Pinpoint the cell where the given text exists, returning its [X, Y] midpoint coordinate. 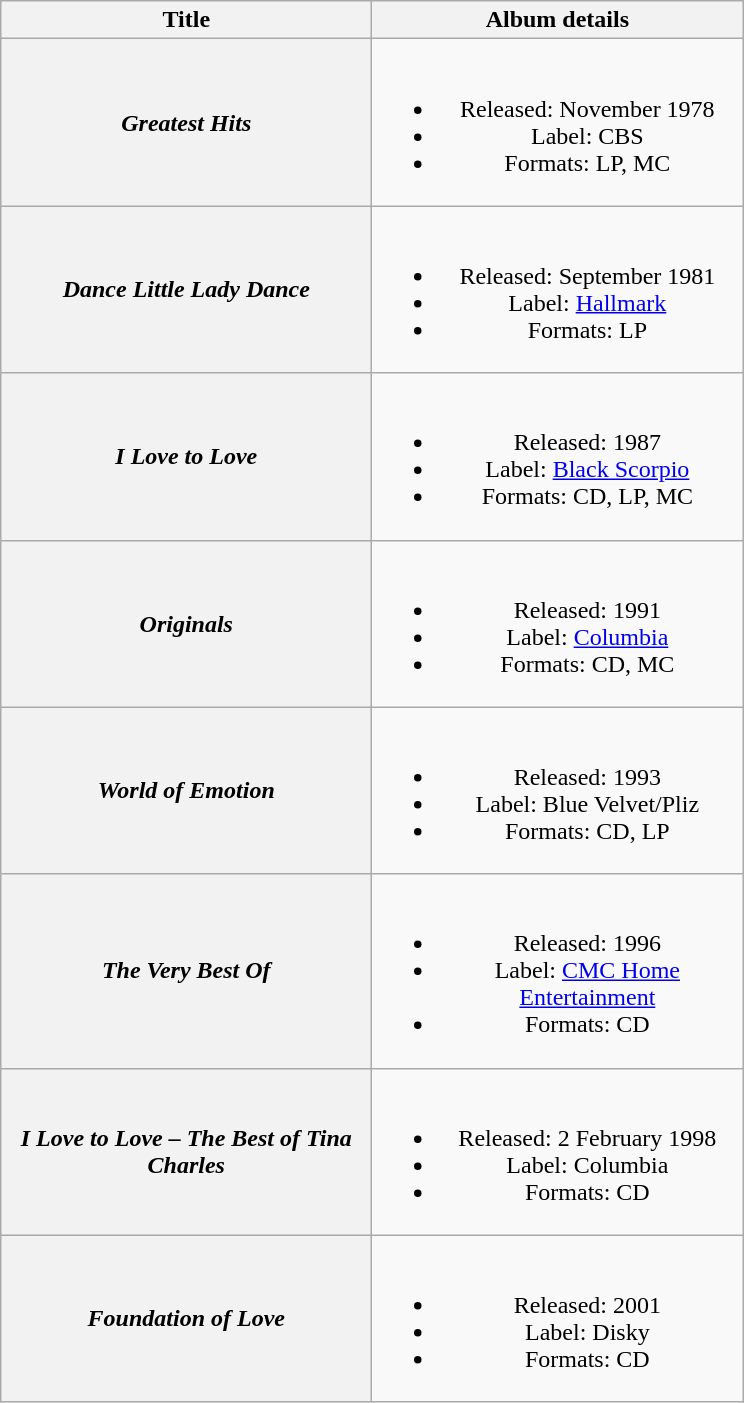
I Love to Love – The Best of Tina Charles [186, 1152]
I Love to Love [186, 456]
The Very Best Of [186, 971]
Released: 1987Label: Black ScorpioFormats: CD, LP, MC [558, 456]
Released: September 1981Label: HallmarkFormats: LP [558, 290]
Dance Little Lady Dance [186, 290]
Released: November 1978Label: CBSFormats: LP, MC [558, 122]
Originals [186, 624]
Released: 2001Label: DiskyFormats: CD [558, 1318]
Released: 2 February 1998Label: ColumbiaFormats: CD [558, 1152]
Title [186, 20]
Released: 1991Label: ColumbiaFormats: CD, MC [558, 624]
Released: 1993Label: Blue Velvet/PlizFormats: CD, LP [558, 790]
World of Emotion [186, 790]
Greatest Hits [186, 122]
Foundation of Love [186, 1318]
Album details [558, 20]
Released: 1996Label: CMC Home EntertainmentFormats: CD [558, 971]
